Search for the cell housing the specified text and yield its [x, y] center coordinate. 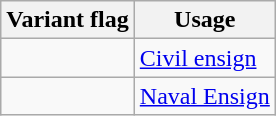
Usage [204, 20]
Variant flag [68, 20]
Naval Ensign [204, 96]
Civil ensign [204, 58]
